Return the [x, y] coordinate for the center point of the cell that contains the specified text.  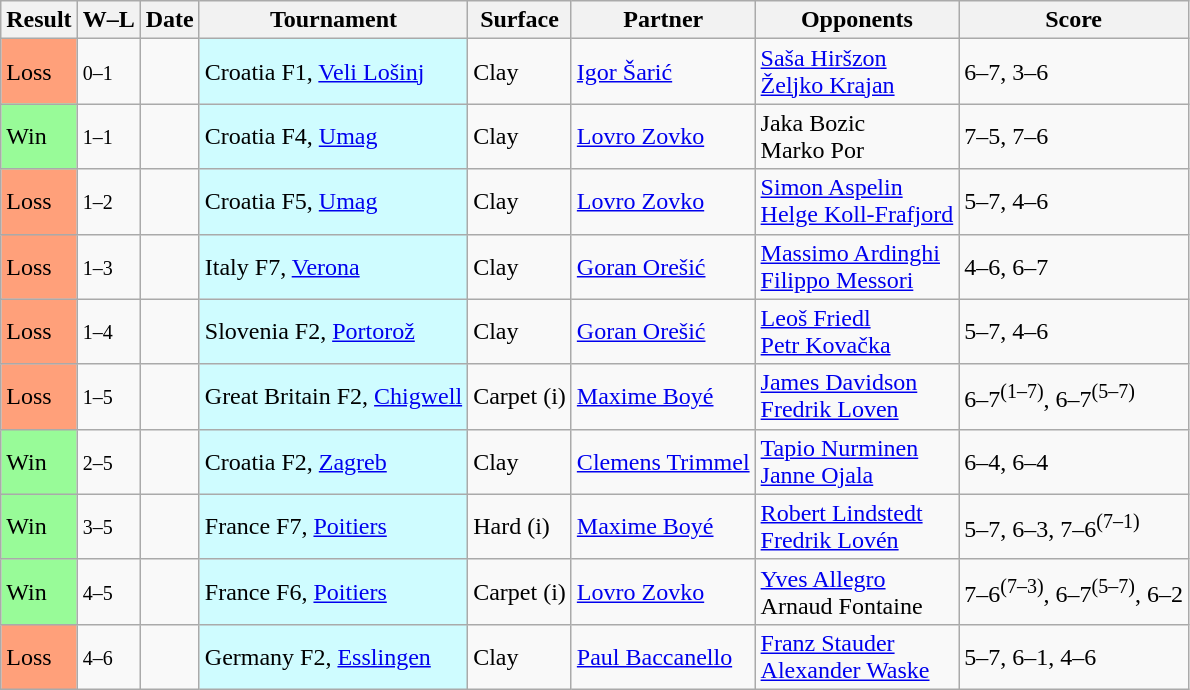
1–3 [108, 266]
James Davidson Fredrik Loven [857, 396]
5–7, 6–3, 7–6(7–1) [1074, 526]
4–6, 6–7 [1074, 266]
Clemens Trimmel [663, 462]
4–5 [108, 592]
France F7, Poitiers [333, 526]
Opponents [857, 20]
Result [39, 20]
6–4, 6–4 [1074, 462]
Croatia F4, Umag [333, 136]
3–5 [108, 526]
France F6, Poitiers [333, 592]
Simon Aspelin Helge Koll-Frafjord [857, 202]
Saša Hiršzon Željko Krajan [857, 72]
Massimo Ardinghi Filippo Messori [857, 266]
Yves Allegro Arnaud Fontaine [857, 592]
Great Britain F2, Chigwell [333, 396]
1–5 [108, 396]
W–L [108, 20]
1–2 [108, 202]
Italy F7, Verona [333, 266]
Jaka Bozic Marko Por [857, 136]
Germany F2, Esslingen [333, 656]
6–7, 3–6 [1074, 72]
5–7, 6–1, 4–6 [1074, 656]
Paul Baccanello [663, 656]
2–5 [108, 462]
Igor Šarić [663, 72]
Score [1074, 20]
Hard (i) [520, 526]
Surface [520, 20]
Croatia F1, Veli Lošinj [333, 72]
7–5, 7–6 [1074, 136]
4–6 [108, 656]
Robert Lindstedt Fredrik Lovén [857, 526]
Tournament [333, 20]
0–1 [108, 72]
Tapio Nurminen Janne Ojala [857, 462]
Croatia F2, Zagreb [333, 462]
Croatia F5, Umag [333, 202]
Partner [663, 20]
Franz Stauder Alexander Waske [857, 656]
6–7(1–7), 6–7(5–7) [1074, 396]
Date [170, 20]
1–4 [108, 332]
1–1 [108, 136]
Leoš Friedl Petr Kovačka [857, 332]
Slovenia F2, Portorož [333, 332]
7–6(7–3), 6–7(5–7), 6–2 [1074, 592]
